Provide the (x, y) coordinate of the cell's center where the given text is located.  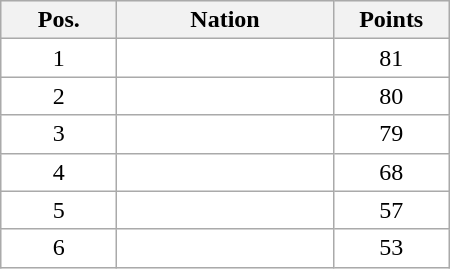
2 (59, 96)
68 (391, 172)
1 (59, 58)
81 (391, 58)
79 (391, 134)
6 (59, 248)
80 (391, 96)
5 (59, 210)
Nation (225, 20)
Pos. (59, 20)
53 (391, 248)
Points (391, 20)
3 (59, 134)
57 (391, 210)
4 (59, 172)
